Output the (X, Y) coordinate of the center of the cell containing the given text.  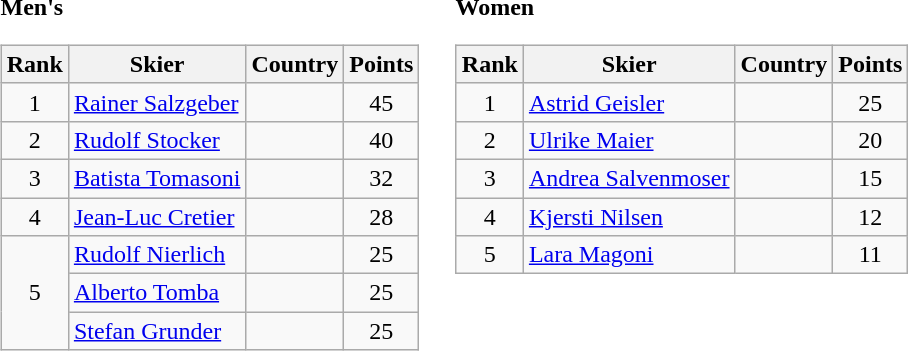
20 (870, 140)
Stefan Grunder (157, 331)
12 (870, 217)
Batista Tomasoni (157, 178)
Rainer Salzgeber (157, 102)
Alberto Tomba (157, 293)
Kjersti Nilsen (629, 217)
Jean-Luc Cretier (157, 217)
45 (382, 102)
Ulrike Maier (629, 140)
11 (870, 255)
28 (382, 217)
Astrid Geisler (629, 102)
32 (382, 178)
Rudolf Nierlich (157, 255)
Rudolf Stocker (157, 140)
40 (382, 140)
Andrea Salvenmoser (629, 178)
15 (870, 178)
Lara Magoni (629, 255)
